Locate the cell with the specified text and output its (x, y) center coordinate. 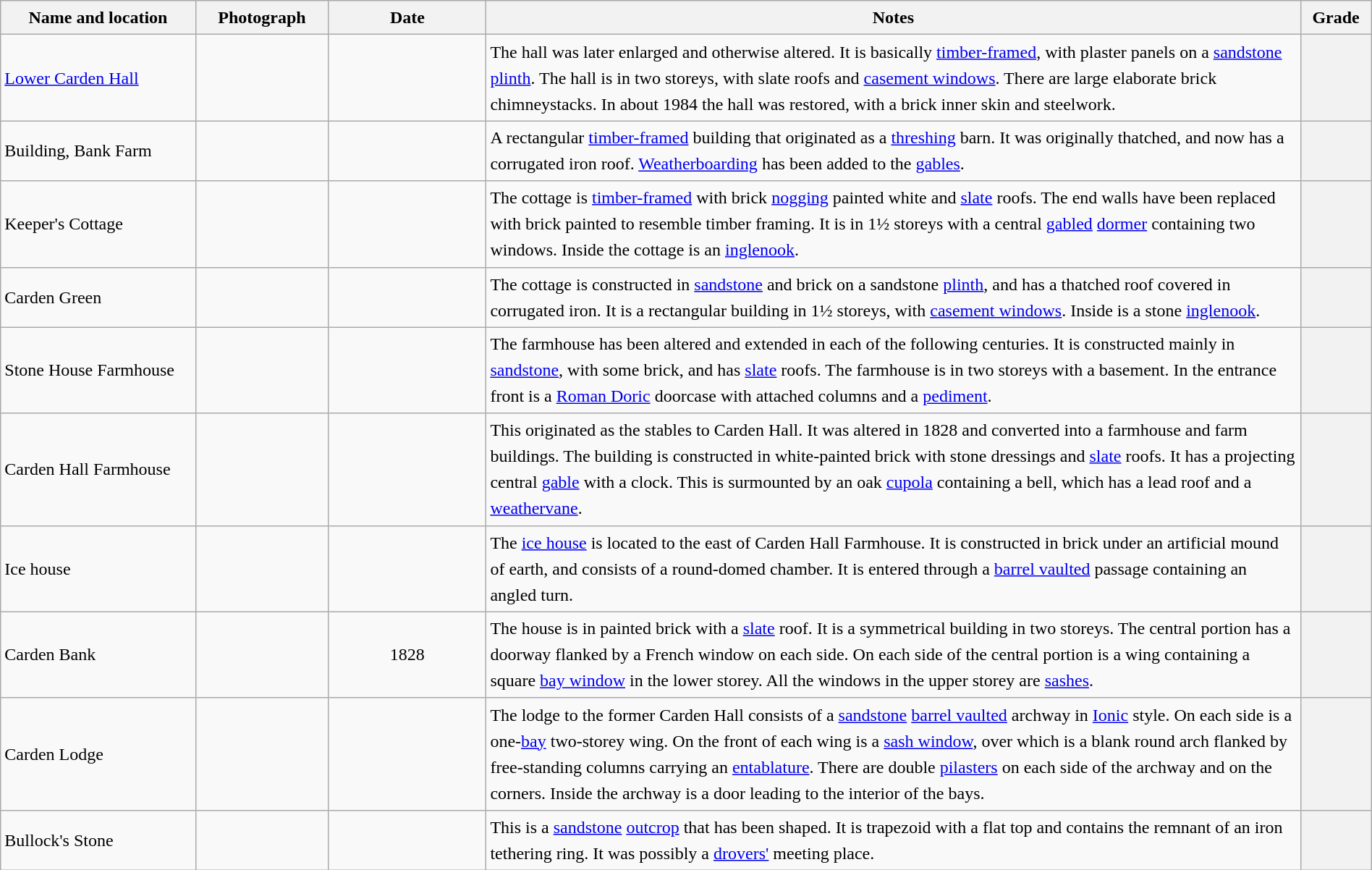
Carden Hall Farmhouse (98, 469)
Grade (1336, 17)
Date (407, 17)
Carden Lodge (98, 754)
Ice house (98, 569)
Carden Bank (98, 654)
Building, Bank Farm (98, 151)
Name and location (98, 17)
Lower Carden Hall (98, 78)
Notes (893, 17)
Keeper's Cottage (98, 224)
Bullock's Stone (98, 840)
Carden Green (98, 297)
Stone House Farmhouse (98, 371)
Photograph (262, 17)
1828 (407, 654)
